Scan for the cell matching the given text and deliver its (x, y) coordinate at center. 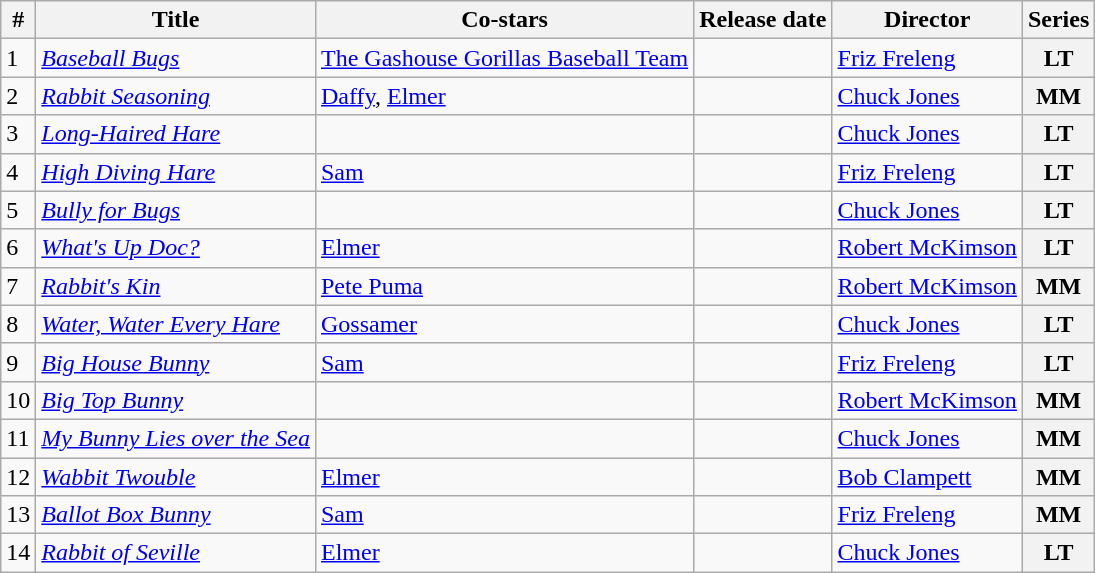
1 (18, 58)
Water, Water Every Hare (176, 324)
7 (18, 286)
Baseball Bugs (176, 58)
Gossamer (504, 324)
Pete Puma (504, 286)
High Diving Hare (176, 172)
Wabbit Twouble (176, 477)
4 (18, 172)
2 (18, 96)
Long-Haired Hare (176, 134)
Series (1058, 20)
5 (18, 210)
Bully for Bugs (176, 210)
Daffy, Elmer (504, 96)
Bob Clampett (927, 477)
10 (18, 400)
# (18, 20)
Co-stars (504, 20)
Ballot Box Bunny (176, 515)
9 (18, 362)
Big Top Bunny (176, 400)
Title (176, 20)
Director (927, 20)
Big House Bunny (176, 362)
Rabbit of Seville (176, 553)
6 (18, 248)
Release date (763, 20)
Rabbit Seasoning (176, 96)
The Gashouse Gorillas Baseball Team (504, 58)
8 (18, 324)
3 (18, 134)
11 (18, 438)
Rabbit's Kin (176, 286)
14 (18, 553)
12 (18, 477)
My Bunny Lies over the Sea (176, 438)
What's Up Doc? (176, 248)
13 (18, 515)
